Identify which cell holds the provided text, then report its [X, Y] central coordinate. 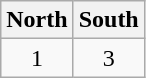
South [108, 20]
3 [108, 58]
1 [37, 58]
North [37, 20]
